Provide the (X, Y) coordinate of the cell's center where the given text is located.  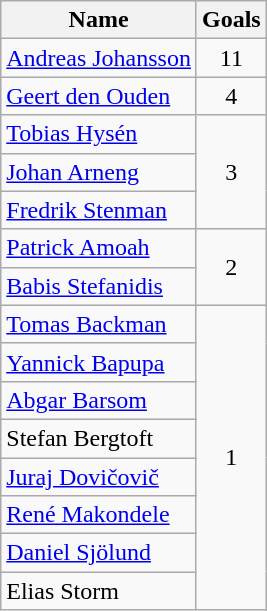
Fredrik Stenman (99, 210)
1 (231, 457)
Babis Stefanidis (99, 286)
Andreas Johansson (99, 58)
Yannick Bapupa (99, 362)
Abgar Barsom (99, 400)
Goals (231, 20)
Johan Arneng (99, 172)
Patrick Amoah (99, 248)
Elias Storm (99, 591)
Name (99, 20)
2 (231, 267)
Stefan Bergtoft (99, 438)
Tomas Backman (99, 324)
Geert den Ouden (99, 96)
3 (231, 172)
René Makondele (99, 515)
Tobias Hysén (99, 134)
4 (231, 96)
11 (231, 58)
Daniel Sjölund (99, 553)
Juraj Dovičovič (99, 477)
